Detect which cell encompasses the target text, then output its (X, Y) center coordinate. 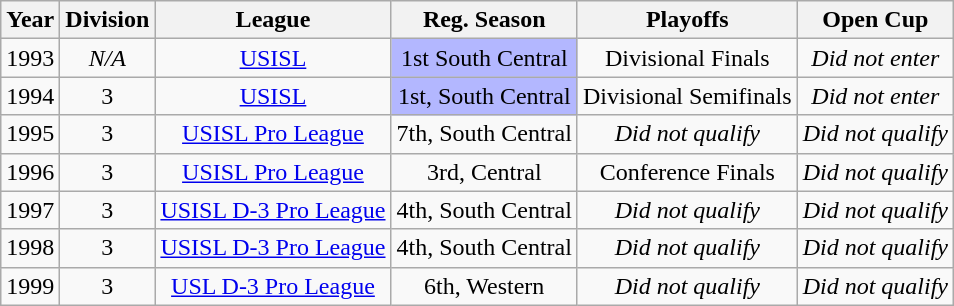
1st South Central (484, 58)
Conference Finals (687, 172)
Reg. Season (484, 20)
1997 (30, 210)
League (273, 20)
1999 (30, 286)
USL D-3 Pro League (273, 286)
Divisional Finals (687, 58)
7th, South Central (484, 134)
1998 (30, 248)
6th, Western (484, 286)
1996 (30, 172)
Year (30, 20)
1st, South Central (484, 96)
Open Cup (875, 20)
1993 (30, 58)
Divisional Semifinals (687, 96)
1995 (30, 134)
N/A (108, 58)
Division (108, 20)
3rd, Central (484, 172)
1994 (30, 96)
Playoffs (687, 20)
